Scan for the cell matching the given text and deliver its [X, Y] coordinate at center. 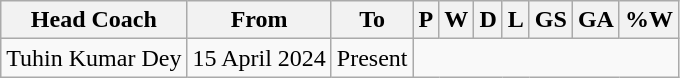
L [516, 20]
Present [372, 58]
GA [596, 20]
Tuhin Kumar Dey [94, 58]
Head Coach [94, 20]
To [372, 20]
GS [550, 20]
D [488, 20]
From [259, 20]
P [426, 20]
%W [648, 20]
W [456, 20]
15 April 2024 [259, 58]
